Return the (X, Y) coordinate for the center point of the cell that contains the specified text.  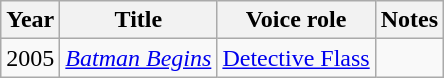
Batman Begins (138, 58)
Year (30, 20)
Voice role (296, 20)
Title (138, 20)
Notes (409, 20)
Detective Flass (296, 58)
2005 (30, 58)
